Locate the cell with the specified text and output its [x, y] center coordinate. 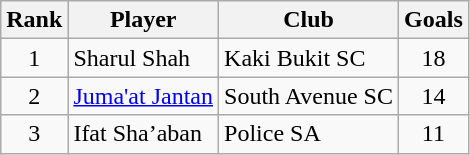
South Avenue SC [309, 96]
Sharul Shah [144, 58]
18 [434, 58]
Kaki Bukit SC [309, 58]
Police SA [309, 134]
3 [34, 134]
Ifat Sha’aban [144, 134]
Goals [434, 20]
Player [144, 20]
2 [34, 96]
14 [434, 96]
Juma'at Jantan [144, 96]
11 [434, 134]
1 [34, 58]
Rank [34, 20]
Club [309, 20]
